Output the (X, Y) coordinate of the center of the cell containing the given text.  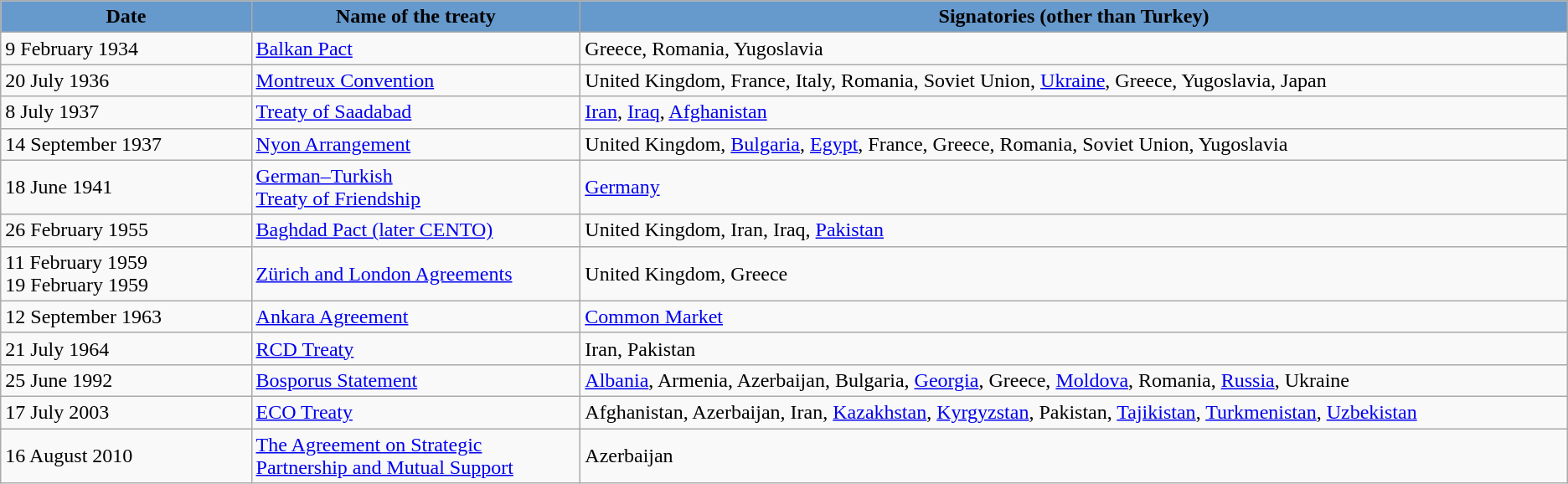
United Kingdom, Iran, Iraq, Pakistan (1074, 230)
12 September 1963 (126, 317)
Treaty of Saadabad (415, 112)
20 July 1936 (126, 80)
Name of the treaty (415, 17)
26 February 1955 (126, 230)
Date (126, 17)
16 August 2010 (126, 456)
ECO Treaty (415, 412)
Common Market (1074, 317)
Balkan Pact (415, 49)
The Agreement on Strategic Partnership and Mutual Support (415, 456)
RCD Treaty (415, 348)
Montreux Convention (415, 80)
Ankara Agreement (415, 317)
8 July 1937 (126, 112)
18 June 1941 (126, 188)
11 February 195919 February 1959 (126, 273)
German–Turkish Treaty of Friendship (415, 188)
United Kingdom, Bulgaria, Egypt, France, Greece, Romania, Soviet Union, Yugoslavia (1074, 144)
Bosporus Statement (415, 380)
Azerbaijan (1074, 456)
17 July 2003 (126, 412)
United Kingdom, Greece (1074, 273)
Greece, Romania, Yugoslavia (1074, 49)
Iran, Iraq, Afghanistan (1074, 112)
Baghdad Pact (later CENTO) (415, 230)
Iran, Pakistan (1074, 348)
14 September 1937 (126, 144)
Albania, Armenia, Azerbaijan, Bulgaria, Georgia, Greece, Moldova, Romania, Russia, Ukraine (1074, 380)
Signatories (other than Turkey) (1074, 17)
25 June 1992 (126, 380)
Germany (1074, 188)
9 February 1934 (126, 49)
Nyon Arrangement (415, 144)
Afghanistan, Azerbaijan, Iran, Kazakhstan, Kyrgyzstan, Pakistan, Tajikistan, Turkmenistan, Uzbekistan (1074, 412)
Zürich and London Agreements (415, 273)
United Kingdom, France, Italy, Romania, Soviet Union, Ukraine, Greece, Yugoslavia, Japan (1074, 80)
21 July 1964 (126, 348)
